Determine the (X, Y) coordinate at the center of the cell enclosing the given text.  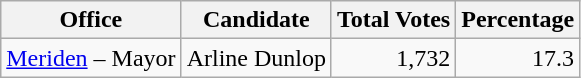
17.3 (518, 58)
Total Votes (393, 20)
1,732 (393, 58)
Candidate (256, 20)
Office (91, 20)
Meriden – Mayor (91, 58)
Arline Dunlop (256, 58)
Percentage (518, 20)
